Detect which cell encompasses the target text, then output its (X, Y) center coordinate. 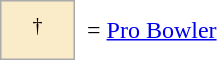
† (38, 30)
